Return [X, Y] of the center of cell containing provided text 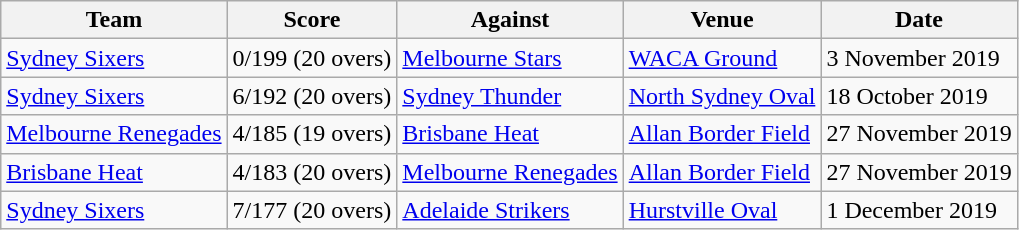
4/185 (19 overs) [312, 134]
Adelaide Strikers [510, 210]
Sydney Thunder [510, 96]
Venue [722, 20]
3 November 2019 [919, 58]
4/183 (20 overs) [312, 172]
Melbourne Stars [510, 58]
1 December 2019 [919, 210]
North Sydney Oval [722, 96]
7/177 (20 overs) [312, 210]
Hurstville Oval [722, 210]
Score [312, 20]
6/192 (20 overs) [312, 96]
Against [510, 20]
Team [114, 20]
0/199 (20 overs) [312, 58]
WACA Ground [722, 58]
Date [919, 20]
18 October 2019 [919, 96]
